Locate the cell with the specified text and output its (X, Y) center coordinate. 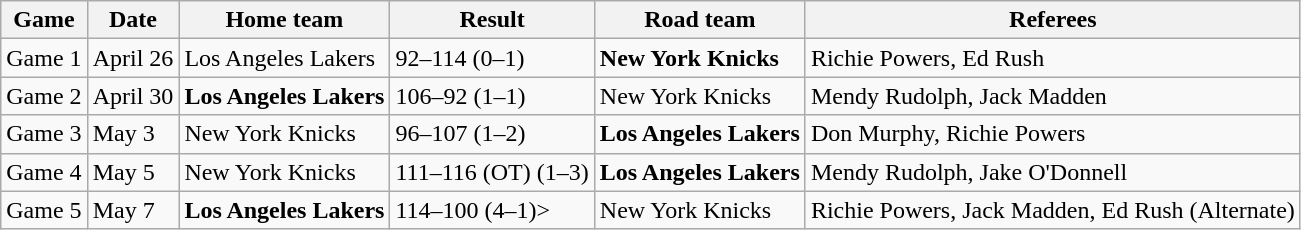
Road team (700, 20)
Richie Powers, Jack Madden, Ed Rush (Alternate) (1052, 210)
92–114 (0–1) (492, 58)
Game 2 (44, 96)
Referees (1052, 20)
114–100 (4–1)> (492, 210)
Date (133, 20)
111–116 (OT) (1–3) (492, 172)
Home team (284, 20)
May 7 (133, 210)
96–107 (1–2) (492, 134)
May 3 (133, 134)
April 26 (133, 58)
Result (492, 20)
Game 5 (44, 210)
106–92 (1–1) (492, 96)
Game 3 (44, 134)
May 5 (133, 172)
Mendy Rudolph, Jake O'Donnell (1052, 172)
April 30 (133, 96)
Game 4 (44, 172)
Richie Powers, Ed Rush (1052, 58)
Game 1 (44, 58)
Game (44, 20)
Mendy Rudolph, Jack Madden (1052, 96)
Don Murphy, Richie Powers (1052, 134)
